Return [X, Y] of the center of cell containing provided text 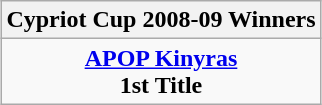
Cypriot Cup 2008-09 Winners [161, 20]
APOP Kinyras1st Title [161, 72]
